Capture the cell that displays the provided text and extract its [x, y] central coordinate. 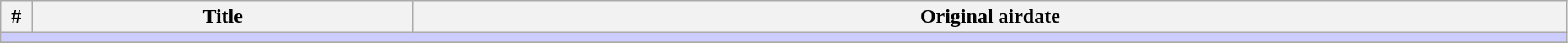
Original airdate [990, 17]
Title [223, 17]
# [17, 17]
